Return the [x, y] coordinate for the center point of the cell that contains the specified text.  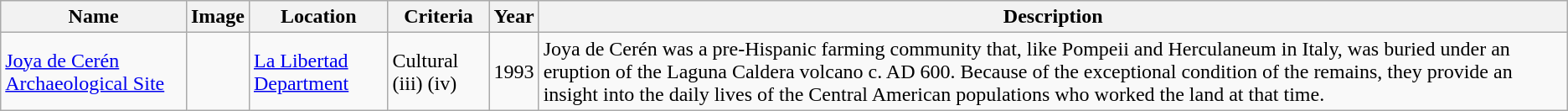
Cultural (iii) (iv) [439, 71]
Name [94, 17]
Year [514, 17]
La Libertad Department [318, 71]
Joya de Cerén Archaeological Site [94, 71]
Image [218, 17]
Criteria [439, 17]
Description [1053, 17]
Location [318, 17]
1993 [514, 71]
